From the cell containing the given text, extract its center point as [X, Y] coordinate. 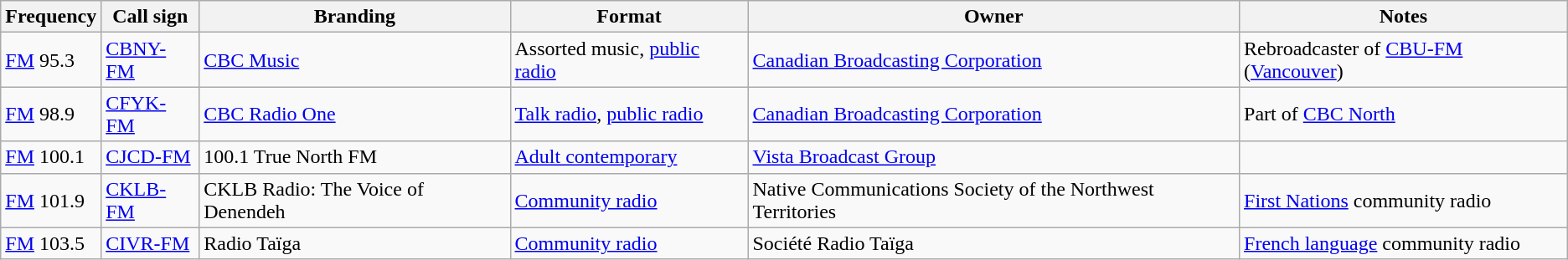
CBC Radio One [355, 114]
FM 100.1 [51, 157]
Frequency [51, 17]
Part of CBC North [1404, 114]
Native Communications Society of the Northwest Territories [993, 201]
Rebroadcaster of CBU-FM (Vancouver) [1404, 60]
Format [629, 17]
Talk radio, public radio [629, 114]
FM 98.9 [51, 114]
CBNY-FM [151, 60]
FM 103.5 [51, 243]
CFYK-FM [151, 114]
Call sign [151, 17]
First Nations community radio [1404, 201]
Société Radio Taïga [993, 243]
Adult contemporary [629, 157]
CKLB-FM [151, 201]
French language community radio [1404, 243]
Notes [1404, 17]
CIVR-FM [151, 243]
Branding [355, 17]
Vista Broadcast Group [993, 157]
Assorted music, public radio [629, 60]
CKLB Radio: The Voice of Denendeh [355, 201]
100.1 True North FM [355, 157]
CJCD-FM [151, 157]
FM 101.9 [51, 201]
Owner [993, 17]
FM 95.3 [51, 60]
CBC Music [355, 60]
Radio Taïga [355, 243]
